Extract the [X, Y] coordinate from the center of the cell holding the provided text.  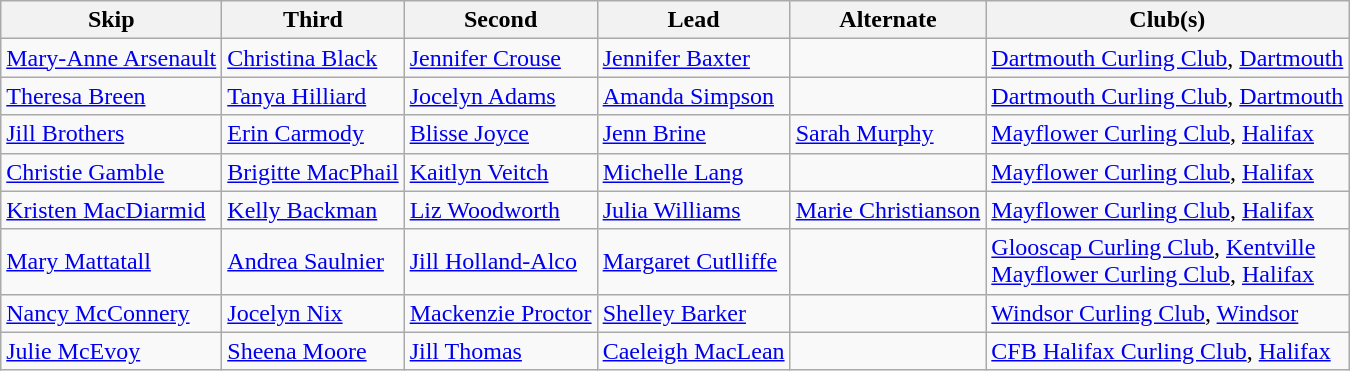
Mary Mattatall [112, 262]
Jill Brothers [112, 134]
Kaitlyn Veitch [500, 172]
Second [500, 20]
Marie Christianson [888, 210]
Third [313, 20]
Theresa Breen [112, 96]
Christina Black [313, 58]
Liz Woodworth [500, 210]
Blisse Joyce [500, 134]
Skip [112, 20]
Club(s) [1168, 20]
Julie McEvoy [112, 351]
Tanya Hilliard [313, 96]
Glooscap Curling Club, Kentville Mayflower Curling Club, Halifax [1168, 262]
Kelly Backman [313, 210]
Alternate [888, 20]
Nancy McConnery [112, 313]
Julia Williams [694, 210]
Jennifer Crouse [500, 58]
Sarah Murphy [888, 134]
Amanda Simpson [694, 96]
Kristen MacDiarmid [112, 210]
Brigitte MacPhail [313, 172]
Jocelyn Adams [500, 96]
Shelley Barker [694, 313]
Andrea Saulnier [313, 262]
CFB Halifax Curling Club, Halifax [1168, 351]
Jenn Brine [694, 134]
Mary-Anne Arsenault [112, 58]
Caeleigh MacLean [694, 351]
Michelle Lang [694, 172]
Jill Thomas [500, 351]
Mackenzie Proctor [500, 313]
Jill Holland-Alco [500, 262]
Christie Gamble [112, 172]
Jennifer Baxter [694, 58]
Jocelyn Nix [313, 313]
Margaret Cutlliffe [694, 262]
Lead [694, 20]
Windsor Curling Club, Windsor [1168, 313]
Sheena Moore [313, 351]
Erin Carmody [313, 134]
